Identify which cell holds the provided text, then report its (x, y) central coordinate. 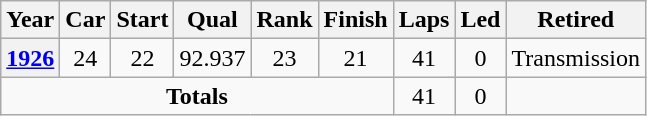
22 (142, 58)
21 (356, 58)
Laps (424, 20)
Transmission (576, 58)
Led (480, 20)
Rank (284, 20)
Start (142, 20)
Finish (356, 20)
Totals (197, 96)
23 (284, 58)
Car (86, 20)
Retired (576, 20)
24 (86, 58)
Qual (212, 20)
1926 (30, 58)
92.937 (212, 58)
Year (30, 20)
